Find where the given text appears and provide that cell's center as (X, Y) coordinate. 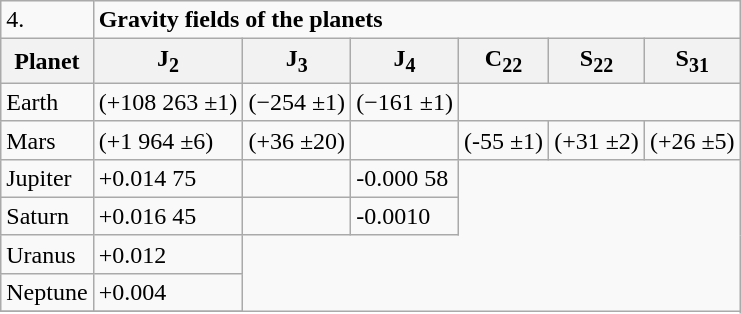
Jupiter (47, 178)
Planet (47, 61)
J4 (405, 61)
-0.0010 (405, 216)
Earth (47, 102)
(−161 ±1) (405, 102)
(+36 ±20) (297, 140)
Uranus (47, 254)
-0.000 58 (405, 178)
+0.014 75 (168, 178)
J3 (297, 61)
(−254 ±1) (297, 102)
+0.004 (168, 292)
+0.012 (168, 254)
J2 (168, 61)
Gravity fields of the planets (416, 20)
S31 (692, 61)
Saturn (47, 216)
(+108 263 ±1) (168, 102)
4. (47, 20)
(+1 964 ±6) (168, 140)
+0.016 45 (168, 216)
(+31 ±2) (597, 140)
Mars (47, 140)
(-55 ±1) (503, 140)
S22 (597, 61)
(+26 ±5) (692, 140)
Neptune (47, 292)
C22 (503, 61)
